Output the [X, Y] coordinate of the center of the cell containing the given text.  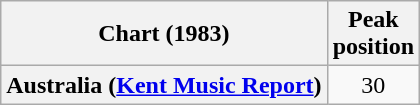
Peakposition [373, 34]
Chart (1983) [164, 34]
Australia (Kent Music Report) [164, 85]
30 [373, 85]
